Detect which cell encompasses the target text, then output its (X, Y) center coordinate. 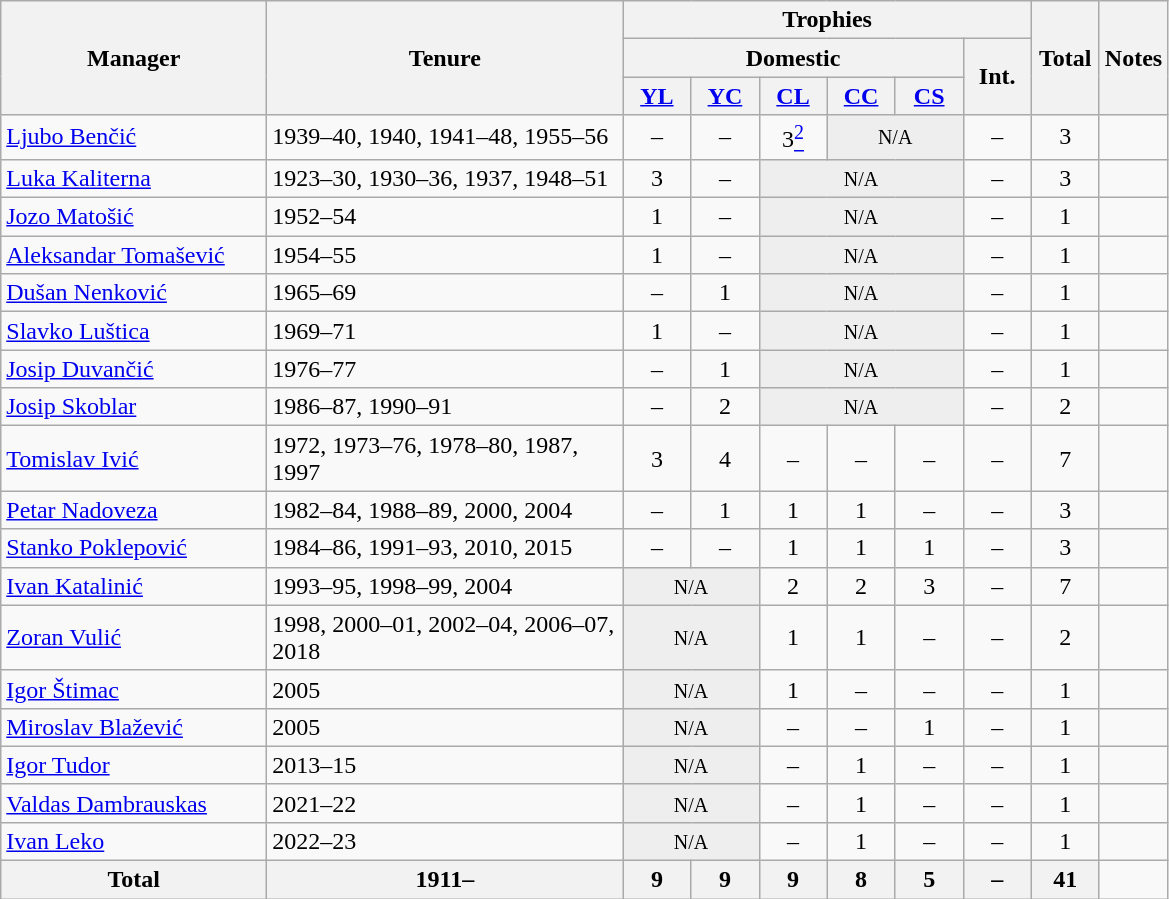
YC (725, 96)
Tenure (445, 58)
Manager (134, 58)
Ivan Katalinić (134, 586)
4 (725, 458)
Tomislav Ivić (134, 458)
Igor Tudor (134, 765)
32 (793, 138)
1986–87, 1990–91 (445, 407)
1998, 2000–01, 2002–04, 2006–07, 2018 (445, 638)
1911– (445, 880)
2013–15 (445, 765)
1969–71 (445, 331)
Josip Skoblar (134, 407)
Josip Duvančić (134, 369)
Valdas Dambrauskas (134, 803)
Zoran Vulić (134, 638)
1939–40, 1940, 1941–48, 1955–56 (445, 138)
1952–54 (445, 217)
1923–30, 1930–36, 1937, 1948–51 (445, 178)
Domestic (793, 58)
41 (1065, 880)
Notes (1133, 58)
Int. (997, 77)
YL (657, 96)
Jozo Matošić (134, 217)
1984–86, 1991–93, 2010, 2015 (445, 548)
Dušan Nenković (134, 293)
Stanko Poklepović (134, 548)
Slavko Luštica (134, 331)
Miroslav Blažević (134, 727)
1976–77 (445, 369)
Trophies (827, 20)
Ivan Leko (134, 841)
Igor Štimac (134, 689)
CS (929, 96)
Petar Nadoveza (134, 510)
Ljubo Benčić (134, 138)
1954–55 (445, 255)
Luka Kaliterna (134, 178)
Aleksandar Tomašević (134, 255)
2021–22 (445, 803)
1965–69 (445, 293)
1972, 1973–76, 1978–80, 1987, 1997 (445, 458)
1982–84, 1988–89, 2000, 2004 (445, 510)
5 (929, 880)
1993–95, 1998–99, 2004 (445, 586)
2022–23 (445, 841)
CC (861, 96)
8 (861, 880)
CL (793, 96)
